Capture the cell that displays the provided text and extract its (x, y) central coordinate. 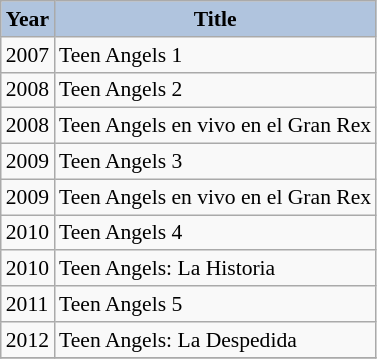
Teen Angels: La Despedida (215, 340)
Teen Angels 2 (215, 90)
2007 (28, 55)
2011 (28, 304)
Teen Angels 4 (215, 233)
2012 (28, 340)
Teen Angels 3 (215, 162)
Teen Angels 5 (215, 304)
Teen Angels 1 (215, 55)
Teen Angels: La Historia (215, 269)
Title (215, 19)
Year (28, 19)
